For the text-containing cell, return its midpoint in (X, Y) coordinate format. 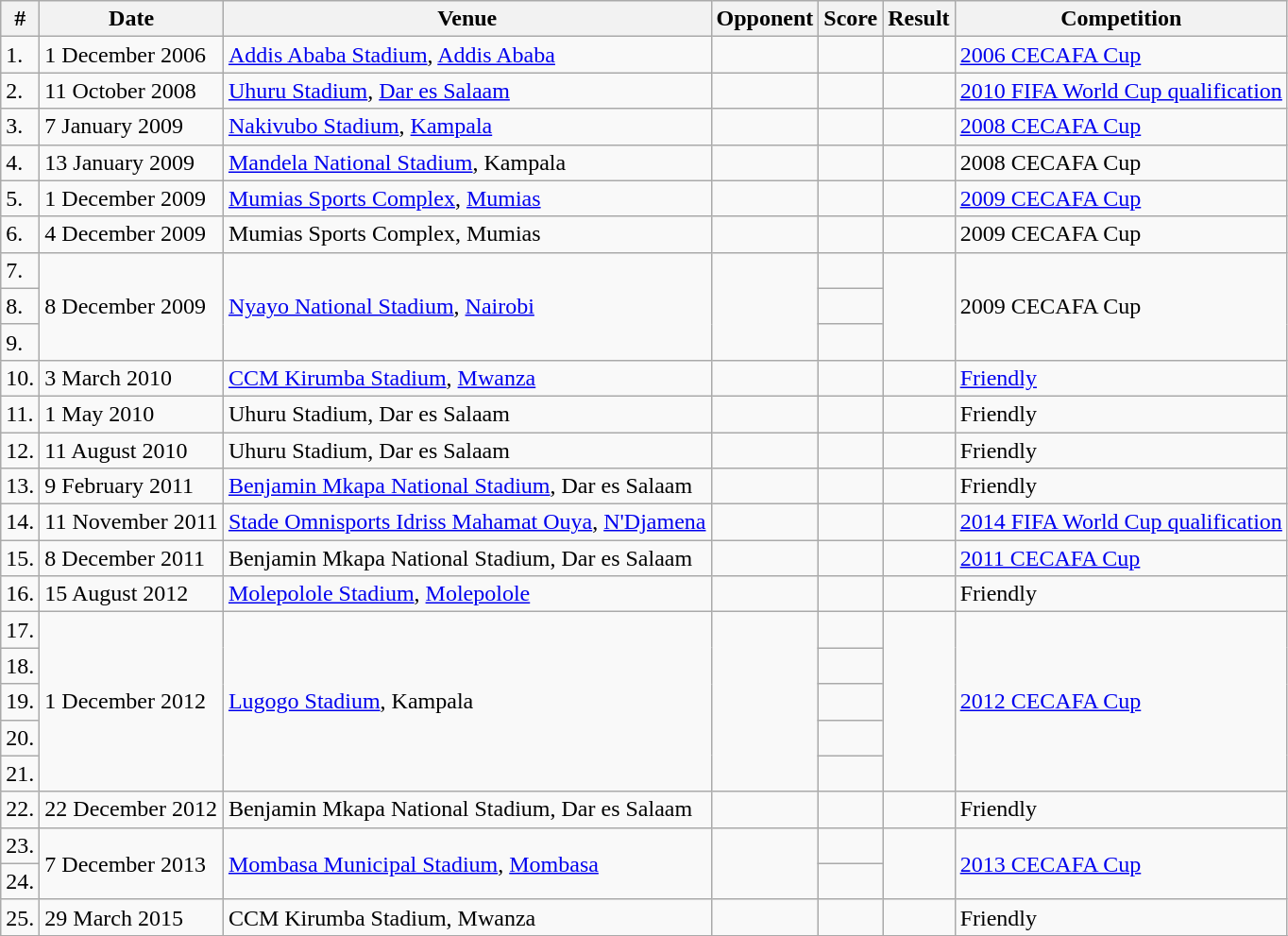
Stade Omnisports Idriss Mahamat Ouya, N'Djamena (466, 522)
Molepolole Stadium, Molepolole (466, 594)
21. (21, 774)
7 December 2013 (132, 863)
2010 FIFA World Cup qualification (1121, 91)
8. (21, 306)
9 February 2011 (132, 486)
Venue (466, 19)
15. (21, 558)
Score (851, 19)
Result (919, 19)
4. (21, 162)
Addis Ababa Stadium, Addis Ababa (466, 55)
17. (21, 630)
Date (132, 19)
29 March 2015 (132, 917)
22. (21, 809)
2011 CECAFA Cup (1121, 558)
11 August 2010 (132, 451)
Mombasa Municipal Stadium, Mombasa (466, 863)
Competition (1121, 19)
3. (21, 127)
24. (21, 881)
7 January 2009 (132, 127)
25. (21, 917)
13. (21, 486)
5. (21, 198)
2. (21, 91)
Nakivubo Stadium, Kampala (466, 127)
1 May 2010 (132, 414)
1 December 2009 (132, 198)
2014 FIFA World Cup qualification (1121, 522)
1 December 2012 (132, 702)
2006 CECAFA Cup (1121, 55)
4 December 2009 (132, 234)
16. (21, 594)
8 December 2009 (132, 306)
11 October 2008 (132, 91)
11. (21, 414)
12. (21, 451)
2013 CECAFA Cup (1121, 863)
Nyayo National Stadium, Nairobi (466, 306)
19. (21, 702)
6. (21, 234)
20. (21, 738)
23. (21, 845)
Lugogo Stadium, Kampala (466, 702)
3 March 2010 (132, 378)
14. (21, 522)
2012 CECAFA Cup (1121, 702)
11 November 2011 (132, 522)
15 August 2012 (132, 594)
7. (21, 270)
1 December 2006 (132, 55)
Opponent (765, 19)
8 December 2011 (132, 558)
1. (21, 55)
9. (21, 342)
22 December 2012 (132, 809)
# (21, 19)
Mandela National Stadium, Kampala (466, 162)
13 January 2009 (132, 162)
18. (21, 666)
10. (21, 378)
